Search for the cell housing the specified text and yield its (X, Y) center coordinate. 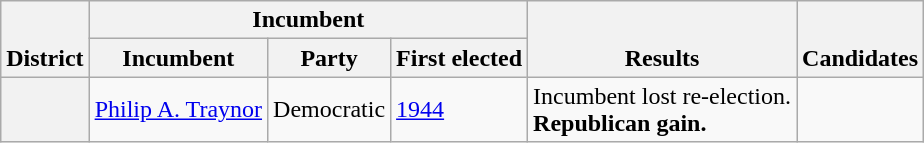
Candidates (860, 39)
Incumbent lost re-election.Republican gain. (662, 110)
Democratic (330, 110)
Party (330, 58)
Philip A. Traynor (178, 110)
First elected (460, 58)
Results (662, 39)
District (45, 39)
1944 (460, 110)
